Provide the [x, y] coordinate of the cell's center where the given text is located.  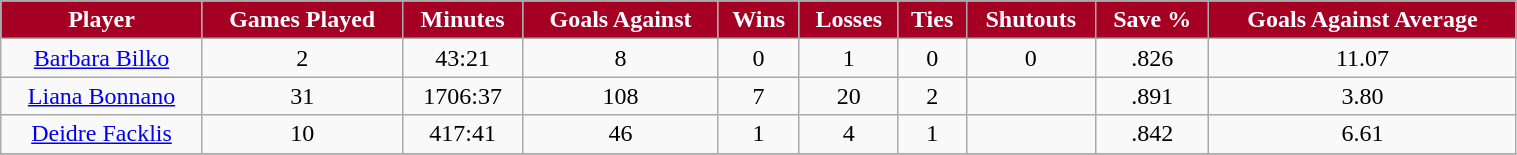
20 [848, 96]
Losses [848, 20]
Save % [1152, 20]
Player [102, 20]
.826 [1152, 58]
11.07 [1362, 58]
4 [848, 134]
Shutouts [1031, 20]
108 [620, 96]
Wins [758, 20]
10 [302, 134]
Liana Bonnano [102, 96]
417:41 [462, 134]
Goals Against Average [1362, 20]
Barbara Bilko [102, 58]
Deidre Facklis [102, 134]
31 [302, 96]
3.80 [1362, 96]
8 [620, 58]
Goals Against [620, 20]
1706:37 [462, 96]
.891 [1152, 96]
.842 [1152, 134]
6.61 [1362, 134]
43:21 [462, 58]
46 [620, 134]
7 [758, 96]
Ties [932, 20]
Minutes [462, 20]
Games Played [302, 20]
